Find where the given text appears and provide that cell's center as [x, y] coordinate. 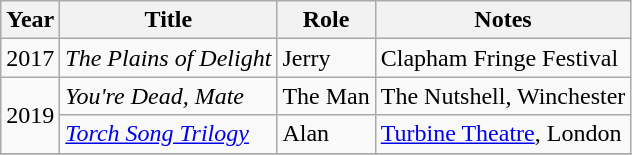
Title [168, 20]
Turbine Theatre, London [503, 134]
The Plains of Delight [168, 58]
2017 [30, 58]
Torch Song Trilogy [168, 134]
Clapham Fringe Festival [503, 58]
You're Dead, Mate [168, 96]
2019 [30, 115]
Role [326, 20]
Alan [326, 134]
The Nutshell, Winchester [503, 96]
Year [30, 20]
Notes [503, 20]
Jerry [326, 58]
The Man [326, 96]
